Identify which cell holds the provided text, then report its (x, y) central coordinate. 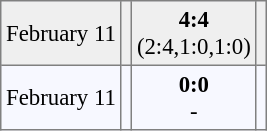
0:0- (194, 97)
4:4(2:4,1:0,1:0) (194, 33)
